Find where the given text appears and provide that cell's center as [X, Y] coordinate. 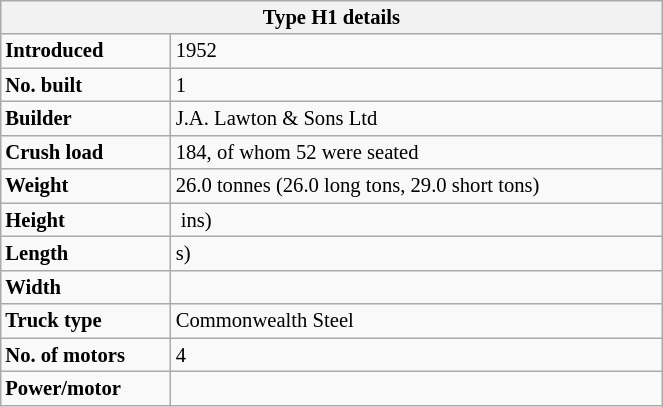
184, of whom 52 were seated [417, 152]
Crush load [85, 152]
Length [85, 254]
s) [417, 254]
ins) [417, 220]
Type H1 details [331, 17]
Builder [85, 119]
J.A. Lawton & Sons Ltd [417, 119]
Commonwealth Steel [417, 321]
Weight [85, 186]
1 [417, 85]
Introduced [85, 51]
Power/motor [85, 389]
4 [417, 355]
26.0 tonnes (26.0 long tons, 29.0 short tons) [417, 186]
No. built [85, 85]
Height [85, 220]
Width [85, 287]
1952 [417, 51]
No. of motors [85, 355]
Truck type [85, 321]
